Determine the [X, Y] coordinate at the center of the cell enclosing the given text.  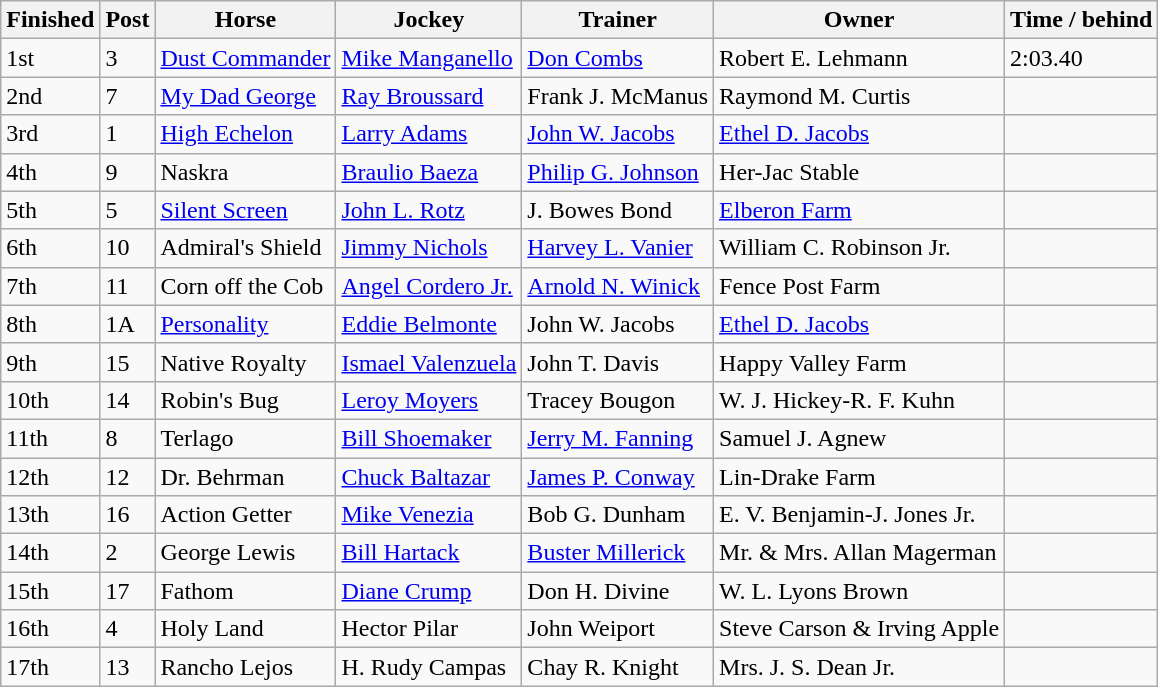
Diane Crump [429, 591]
4th [50, 172]
Naskra [246, 172]
11 [128, 286]
9 [128, 172]
Robin's Bug [246, 400]
5 [128, 210]
Philip G. Johnson [618, 172]
14th [50, 553]
Ray Broussard [429, 96]
10th [50, 400]
Mr. & Mrs. Allan Magerman [860, 553]
Samuel J. Agnew [860, 438]
Silent Screen [246, 210]
High Echelon [246, 134]
Arnold N. Winick [618, 286]
2nd [50, 96]
Fathom [246, 591]
Lin-Drake Farm [860, 477]
Happy Valley Farm [860, 362]
Native Royalty [246, 362]
Robert E. Lehmann [860, 58]
1 [128, 134]
Don H. Divine [618, 591]
Frank J. McManus [618, 96]
Holy Land [246, 629]
13 [128, 667]
Time / behind [1082, 20]
Larry Adams [429, 134]
1st [50, 58]
Bill Shoemaker [429, 438]
13th [50, 515]
Elberon Farm [860, 210]
Admiral's Shield [246, 248]
Jockey [429, 20]
8 [128, 438]
12th [50, 477]
George Lewis [246, 553]
Chay R. Knight [618, 667]
10 [128, 248]
Bill Hartack [429, 553]
16th [50, 629]
Fence Post Farm [860, 286]
6th [50, 248]
James P. Conway [618, 477]
Tracey Bougon [618, 400]
3rd [50, 134]
2:03.40 [1082, 58]
Steve Carson & Irving Apple [860, 629]
5th [50, 210]
Post [128, 20]
John Weiport [618, 629]
John L. Rotz [429, 210]
4 [128, 629]
7th [50, 286]
Bob G. Dunham [618, 515]
Corn off the Cob [246, 286]
Personality [246, 324]
Mrs. J. S. Dean Jr. [860, 667]
W. J. Hickey-R. F. Kuhn [860, 400]
8th [50, 324]
Mike Venezia [429, 515]
Dust Commander [246, 58]
16 [128, 515]
J. Bowes Bond [618, 210]
W. L. Lyons Brown [860, 591]
Leroy Moyers [429, 400]
Harvey L. Vanier [618, 248]
15 [128, 362]
John T. Davis [618, 362]
9th [50, 362]
Action Getter [246, 515]
Dr. Behrman [246, 477]
2 [128, 553]
Trainer [618, 20]
My Dad George [246, 96]
14 [128, 400]
Chuck Baltazar [429, 477]
Finished [50, 20]
3 [128, 58]
Jimmy Nichols [429, 248]
17th [50, 667]
15th [50, 591]
H. Rudy Campas [429, 667]
7 [128, 96]
Horse [246, 20]
Jerry M. Fanning [618, 438]
Rancho Lejos [246, 667]
Owner [860, 20]
Hector Pilar [429, 629]
Ismael Valenzuela [429, 362]
William C. Robinson Jr. [860, 248]
E. V. Benjamin-J. Jones Jr. [860, 515]
Don Combs [618, 58]
Her-Jac Stable [860, 172]
Angel Cordero Jr. [429, 286]
1A [128, 324]
17 [128, 591]
Raymond M. Curtis [860, 96]
Eddie Belmonte [429, 324]
Mike Manganello [429, 58]
Buster Millerick [618, 553]
Braulio Baeza [429, 172]
11th [50, 438]
Terlago [246, 438]
12 [128, 477]
